From the cell containing the given text, extract its center point as [x, y] coordinate. 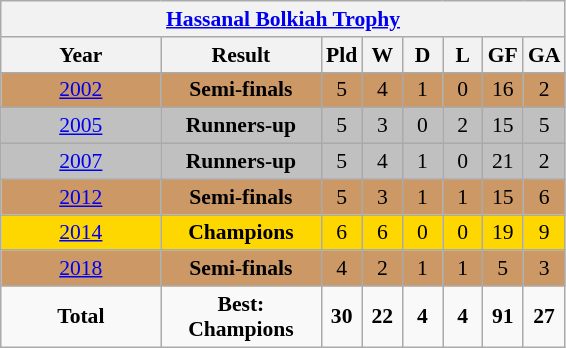
Champions [241, 233]
19 [503, 233]
D [422, 55]
22 [382, 316]
W [382, 55]
Pld [342, 55]
2007 [81, 162]
2002 [81, 90]
2018 [81, 269]
Year [81, 55]
Total [81, 316]
Best: Champions [241, 316]
27 [544, 316]
GA [544, 55]
2012 [81, 197]
2014 [81, 233]
91 [503, 316]
21 [503, 162]
2005 [81, 126]
L [463, 55]
Result [241, 55]
GF [503, 55]
Hassanal Bolkiah Trophy [284, 19]
30 [342, 316]
9 [544, 233]
16 [503, 90]
